Output the (X, Y) coordinate of the center of the cell containing the given text.  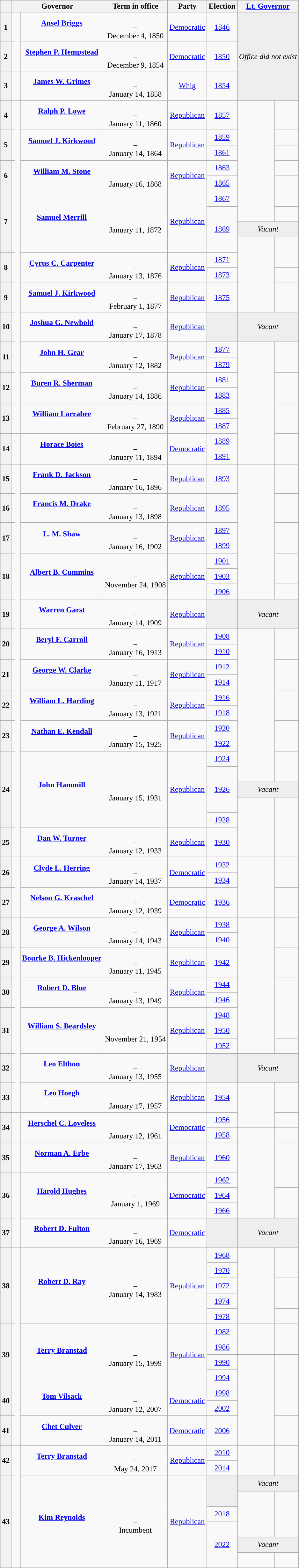
1974 (222, 1301)
–January 15, 1925 (135, 736)
John Hammill (62, 789)
1893 (222, 479)
1 (6, 27)
–January 11, 1860 (135, 115)
2010 (222, 1453)
1871 (222, 260)
–January 14, 1886 (135, 387)
12 (6, 387)
10 (6, 327)
30 (6, 992)
1944 (222, 985)
–Incumbent (135, 1522)
Tom Vilsack (62, 1401)
20 (6, 644)
1887 (222, 426)
1964 (222, 1195)
Leo Elthon (62, 1068)
8 (6, 268)
4 (6, 115)
1956 (222, 1120)
2002 (222, 1408)
1859 (222, 137)
1924 (222, 759)
1879 (222, 364)
–January 11, 1894 (135, 449)
Clyde L. Herring (62, 872)
1948 (222, 1015)
William L. Harding (62, 705)
2014 (222, 1468)
1922 (222, 743)
1867 (222, 199)
11 (6, 357)
1903 (222, 576)
39 (6, 1355)
41 (6, 1431)
–January 15, 1931 (135, 789)
Warren Garst (62, 614)
40 (6, 1401)
–January 1, 1969 (135, 1195)
1906 (222, 592)
1970 (222, 1270)
Norman A. Erbe (62, 1158)
Bourke B. Hickenlooper (62, 962)
Samuel Merrill (62, 222)
26 (6, 872)
1891 (222, 456)
35 (6, 1158)
33 (6, 1098)
1950 (222, 1031)
–January 14, 1937 (135, 872)
1863 (222, 168)
22 (6, 705)
William M. Stone (62, 176)
1885 (222, 410)
42 (6, 1461)
2018 (222, 1514)
–January 17, 1957 (135, 1098)
Joshua G. Newbold (62, 327)
–January 14, 1864 (135, 145)
William S. Beardsley (62, 1031)
1998 (222, 1393)
34 (6, 1128)
1897 (222, 530)
1899 (222, 546)
–January 14, 2011 (135, 1431)
31 (6, 1031)
13 (6, 418)
–January 12, 1961 (135, 1128)
–December 9, 1854 (135, 56)
–January 11, 1917 (135, 674)
1850 (222, 56)
16 (6, 508)
27 (6, 902)
Governor (57, 6)
–January 17, 1963 (135, 1158)
Horace Boies (62, 449)
Lt. Governor (268, 6)
38 (6, 1286)
1994 (222, 1378)
1942 (222, 962)
1926 (222, 789)
1912 (222, 667)
–January 13, 1949 (135, 992)
Frank D. Jackson (62, 479)
–December 4, 1850 (135, 27)
William Larrabee (62, 418)
24 (6, 789)
Robert D. Fulton (62, 1233)
James W. Grimes (62, 86)
–January 13, 1921 (135, 705)
1946 (222, 1000)
Term in office (135, 6)
Kim Reynolds (62, 1522)
19 (6, 614)
–January 17, 1878 (135, 327)
Robert D. Blue (62, 992)
Harold Hughes (62, 1195)
25 (6, 842)
George A. Wilson (62, 932)
9 (6, 298)
1986 (222, 1347)
1883 (222, 395)
1972 (222, 1286)
1914 (222, 682)
–January 16, 1913 (135, 644)
1873 (222, 275)
–January 14, 1943 (135, 932)
Whig (187, 86)
Herschel C. Loveless (62, 1128)
–February 27, 1890 (135, 418)
1936 (222, 902)
Party (187, 6)
5 (6, 145)
1910 (222, 651)
1978 (222, 1316)
Robert D. Ray (62, 1286)
–January 12, 2007 (135, 1401)
1966 (222, 1211)
–February 1, 1877 (135, 298)
7 (6, 222)
–January 13, 1955 (135, 1068)
1869 (222, 229)
Buren R. Sherman (62, 387)
1889 (222, 441)
Albert B. Cummins (62, 576)
Francis M. Drake (62, 508)
–January 11, 1945 (135, 962)
1928 (222, 820)
–January 12, 1939 (135, 902)
1958 (222, 1135)
1881 (222, 380)
18 (6, 576)
1916 (222, 697)
23 (6, 736)
1968 (222, 1255)
L. M. Shaw (62, 538)
George W. Clarke (62, 674)
Chet Culver (62, 1431)
1982 (222, 1332)
–January 16, 1969 (135, 1233)
–November 21, 1954 (135, 1031)
2 (6, 56)
–January 13, 1898 (135, 508)
1895 (222, 508)
43 (6, 1522)
1962 (222, 1180)
17 (6, 538)
1861 (222, 153)
1960 (222, 1158)
1954 (222, 1098)
–January 11, 1872 (135, 222)
Ralph P. Lowe (62, 115)
Election (222, 6)
–January 14, 1858 (135, 86)
1940 (222, 940)
1934 (222, 880)
1938 (222, 925)
32 (6, 1068)
–January 14, 1909 (135, 614)
–May 24, 2017 (135, 1461)
John H. Gear (62, 357)
–January 12, 1933 (135, 842)
1920 (222, 728)
Office did not exist (268, 56)
29 (6, 962)
1952 (222, 1046)
–January 16, 1902 (135, 538)
Cyrus C. Carpenter (62, 268)
Dan W. Turner (62, 842)
–November 24, 1908 (135, 576)
Ansel Briggs (62, 27)
1857 (222, 115)
15 (6, 479)
Stephen P. Hempstead (62, 56)
3 (6, 86)
–January 16, 1868 (135, 176)
–January 15, 1999 (135, 1355)
1918 (222, 713)
1877 (222, 349)
–January 12, 1882 (135, 357)
36 (6, 1195)
21 (6, 674)
6 (6, 176)
Leo Hoegh (62, 1098)
1854 (222, 86)
Nelson G. Kraschel (62, 902)
–January 14, 1983 (135, 1286)
28 (6, 932)
1930 (222, 842)
–January 16, 1896 (135, 479)
Nathan E. Kendall (62, 736)
1908 (222, 636)
1875 (222, 298)
1990 (222, 1362)
14 (6, 449)
1932 (222, 865)
1846 (222, 27)
–January 13, 1876 (135, 268)
37 (6, 1233)
Beryl F. Carroll (62, 644)
1865 (222, 183)
1901 (222, 561)
2022 (222, 1545)
2006 (222, 1431)
